Provide the (X, Y) coordinate of the cell's center where the given text is located.  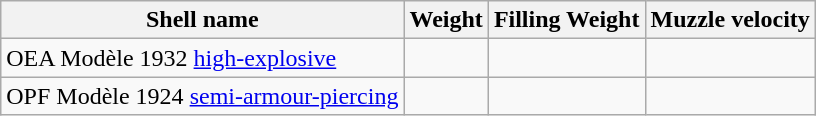
OPF Modèle 1924 semi-armour-piercing (202, 96)
Weight (446, 20)
OEA Modèle 1932 high-explosive (202, 58)
Filling Weight (566, 20)
Muzzle velocity (730, 20)
Shell name (202, 20)
